Output the [x, y] coordinate of the center of the cell containing the given text.  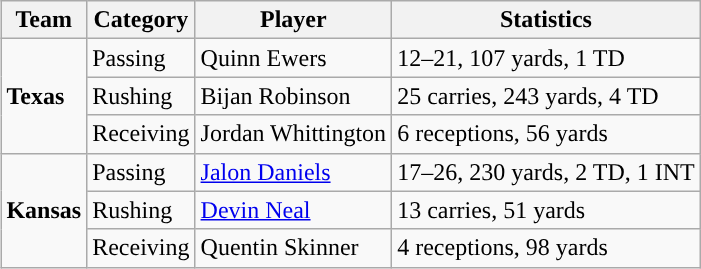
Jordan Whittington [294, 134]
4 receptions, 98 yards [546, 248]
Bijan Robinson [294, 96]
13 carries, 51 yards [546, 210]
Jalon Daniels [294, 172]
Devin Neal [294, 210]
17–26, 230 yards, 2 TD, 1 INT [546, 172]
Team [44, 20]
Kansas [44, 210]
12–21, 107 yards, 1 TD [546, 58]
Player [294, 20]
25 carries, 243 yards, 4 TD [546, 96]
Category [141, 20]
Texas [44, 96]
Quinn Ewers [294, 58]
6 receptions, 56 yards [546, 134]
Statistics [546, 20]
Quentin Skinner [294, 248]
